Search for the cell housing the specified text and yield its [X, Y] center coordinate. 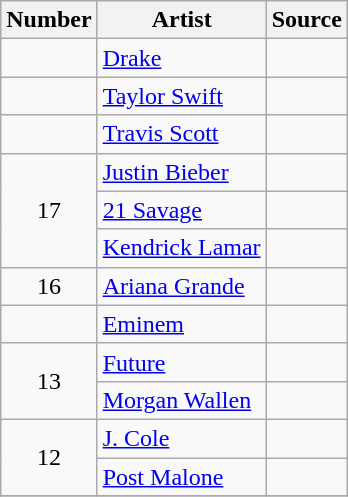
Kendrick Lamar [182, 248]
Drake [182, 58]
Justin Bieber [182, 172]
12 [49, 457]
17 [49, 210]
J. Cole [182, 438]
Morgan Wallen [182, 400]
Future [182, 362]
Post Malone [182, 477]
Taylor Swift [182, 96]
Number [49, 20]
Source [306, 20]
Eminem [182, 324]
Artist [182, 20]
Ariana Grande [182, 286]
16 [49, 286]
21 Savage [182, 210]
13 [49, 381]
Travis Scott [182, 134]
